Extract the [x, y] coordinate from the center of the cell holding the provided text.  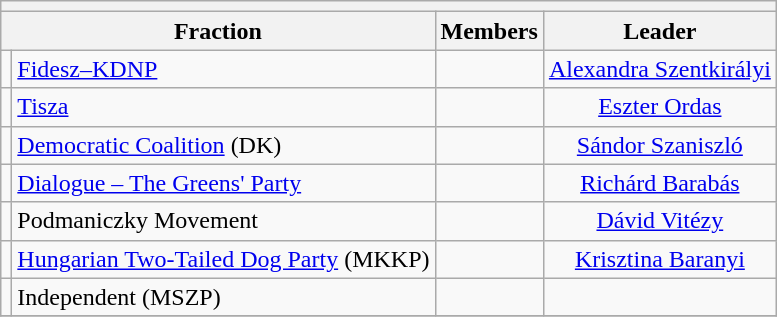
Richárd Barabás [660, 183]
Alexandra Szentkirályi [660, 69]
Sándor Szaniszló [660, 145]
Fidesz–KDNP [224, 69]
Hungarian Two-Tailed Dog Party (MKKP) [224, 259]
Dialogue – The Greens' Party [224, 183]
Democratic Coalition (DK) [224, 145]
Leader [660, 31]
Eszter Ordas [660, 107]
Tisza [224, 107]
Dávid Vitézy [660, 221]
Independent (MSZP) [224, 297]
Podmaniczky Movement [224, 221]
Fraction [218, 31]
Members [489, 31]
Krisztina Baranyi [660, 259]
